Output the (x, y) coordinate of the center of the cell containing the given text.  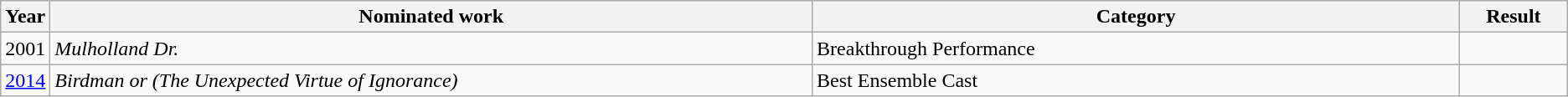
Best Ensemble Cast (1136, 80)
2001 (25, 48)
2014 (25, 80)
Category (1136, 17)
Mulholland Dr. (431, 48)
Breakthrough Performance (1136, 48)
Result (1514, 17)
Nominated work (431, 17)
Birdman or (The Unexpected Virtue of Ignorance) (431, 80)
Year (25, 17)
